Pinpoint the cell where the given text exists, returning its (X, Y) midpoint coordinate. 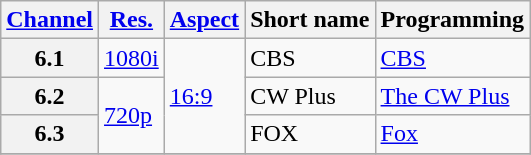
The CW Plus (452, 96)
Short name (310, 20)
6.1 (50, 58)
1080i (132, 58)
16:9 (204, 96)
Fox (452, 134)
Res. (132, 20)
FOX (310, 134)
720p (132, 115)
6.3 (50, 134)
Channel (50, 20)
Programming (452, 20)
6.2 (50, 96)
CW Plus (310, 96)
Aspect (204, 20)
